Find where the given text appears and provide that cell's center as (x, y) coordinate. 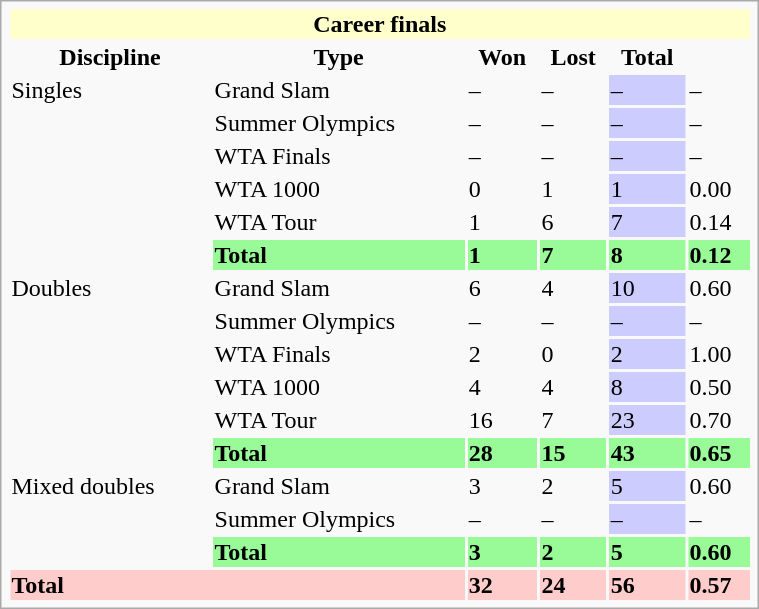
23 (647, 420)
Won (502, 57)
0.70 (719, 420)
Career finals (380, 24)
43 (647, 453)
28 (502, 453)
0.12 (719, 255)
16 (502, 420)
24 (573, 585)
Singles (110, 172)
0.57 (719, 585)
1.00 (719, 354)
10 (647, 288)
32 (502, 585)
Lost (573, 57)
0.50 (719, 387)
0.14 (719, 222)
Doubles (110, 370)
0.00 (719, 189)
56 (647, 585)
Discipline (110, 57)
15 (573, 453)
0.65 (719, 453)
Type (338, 57)
Mixed doubles (110, 519)
